Output the (X, Y) coordinate of the center of the cell containing the given text.  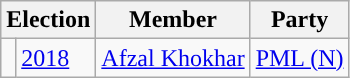
Election (48, 20)
Member (173, 20)
2018 (56, 58)
PML (N) (300, 58)
Afzal Khokhar (173, 58)
Party (300, 20)
